Locate the cell with the specified text and output its [X, Y] center coordinate. 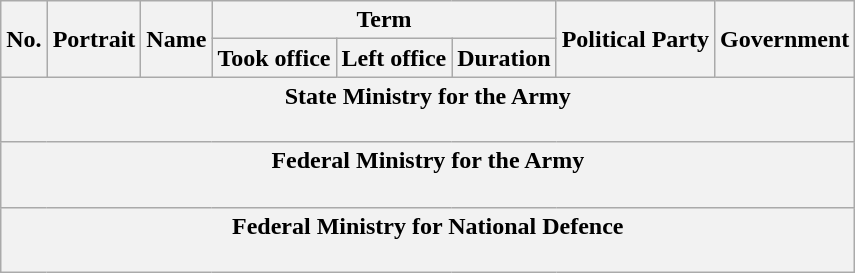
No. [24, 39]
Government [784, 39]
Name [176, 39]
Federal Ministry for the Army [428, 174]
Duration [504, 58]
Portrait [94, 39]
Term [384, 20]
Took office [274, 58]
Political Party [635, 39]
State Ministry for the Army [428, 110]
Federal Ministry for National Defence [428, 240]
Left office [394, 58]
